Provide the [x, y] coordinate of the cell's center where the given text is located.  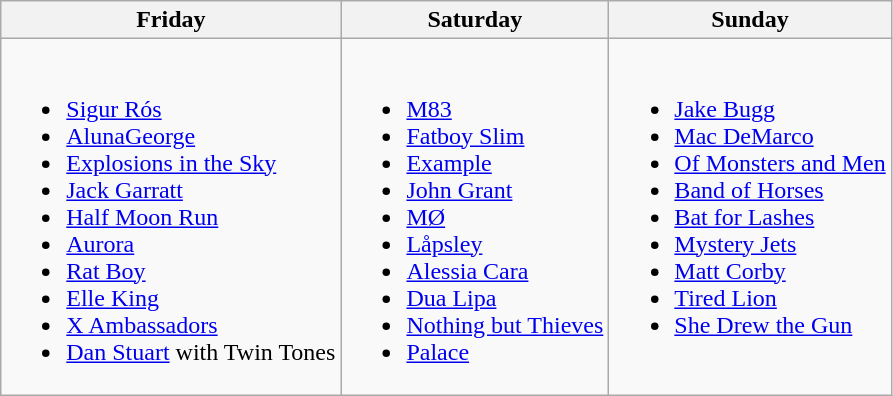
Friday [171, 20]
Sigur RósAlunaGeorgeExplosions in the SkyJack GarrattHalf Moon RunAuroraRat BoyElle KingX AmbassadorsDan Stuart with Twin Tones [171, 217]
M83Fatboy SlimExampleJohn GrantMØLåpsleyAlessia CaraDua LipaNothing but ThievesPalace [475, 217]
Jake BuggMac DeMarcoOf Monsters and MenBand of HorsesBat for LashesMystery JetsMatt CorbyTired LionShe Drew the Gun [750, 217]
Sunday [750, 20]
Saturday [475, 20]
